Determine the (x, y) coordinate at the center of the cell enclosing the given text.  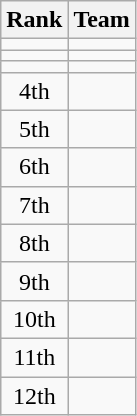
8th (34, 243)
6th (34, 167)
10th (34, 319)
Rank (34, 20)
12th (34, 395)
11th (34, 357)
Team (102, 20)
9th (34, 281)
7th (34, 205)
5th (34, 129)
4th (34, 91)
